Identify which cell holds the provided text, then report its [X, Y] central coordinate. 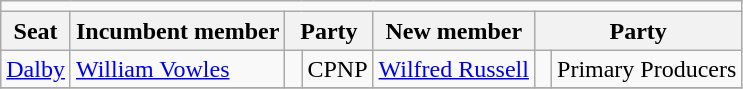
New member [454, 31]
Primary Producers [647, 69]
Incumbent member [177, 31]
Seat [36, 31]
Wilfred Russell [454, 69]
CPNP [338, 69]
Dalby [36, 69]
William Vowles [177, 69]
